Return the [x, y] coordinate for the center point of the cell that contains the specified text.  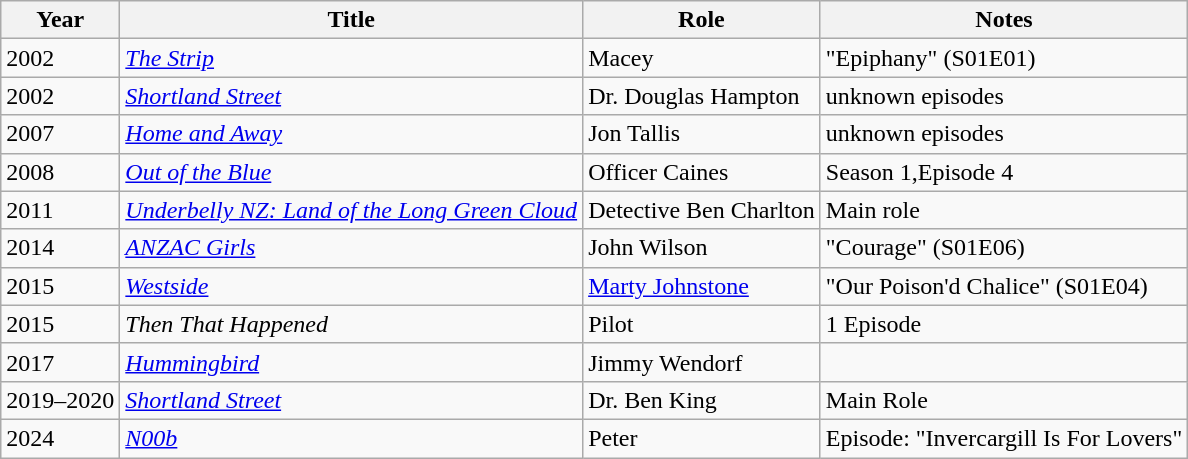
"Courage" (S01E06) [1004, 248]
Underbelly NZ: Land of the Long Green Cloud [352, 210]
Dr. Douglas Hampton [702, 96]
Season 1,Episode 4 [1004, 172]
Out of the Blue [352, 172]
Episode: "Invercargill Is For Lovers" [1004, 438]
2024 [60, 438]
Detective Ben Charlton [702, 210]
Macey [702, 58]
Marty Johnstone [702, 286]
Jimmy Wendorf [702, 362]
2014 [60, 248]
2008 [60, 172]
Officer Caines [702, 172]
2019–2020 [60, 400]
1 Episode [1004, 324]
2017 [60, 362]
Jon Tallis [702, 134]
Dr. Ben King [702, 400]
ANZAC Girls [352, 248]
Hummingbird [352, 362]
Then That Happened [352, 324]
Pilot [702, 324]
The Strip [352, 58]
"Our Poison'd Chalice" (S01E04) [1004, 286]
2007 [60, 134]
Main Role [1004, 400]
Notes [1004, 20]
Home and Away [352, 134]
Role [702, 20]
Main role [1004, 210]
Title [352, 20]
N00b [352, 438]
John Wilson [702, 248]
Westside [352, 286]
Peter [702, 438]
"Epiphany" (S01E01) [1004, 58]
2011 [60, 210]
Year [60, 20]
